Find where the given text appears and provide that cell's center as (X, Y) coordinate. 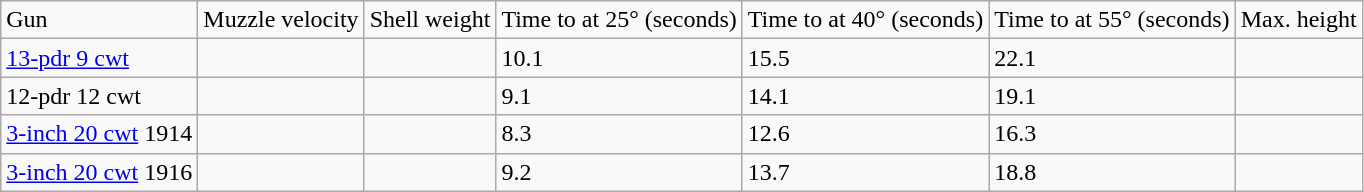
Time to at 25° (seconds) (619, 20)
19.1 (1112, 96)
16.3 (1112, 134)
22.1 (1112, 58)
Time to at 40° (seconds) (865, 20)
10.1 (619, 58)
Shell weight (430, 20)
9.1 (619, 96)
Time to at 55° (seconds) (1112, 20)
8.3 (619, 134)
3-inch 20 cwt 1916 (100, 172)
Muzzle velocity (281, 20)
14.1 (865, 96)
Max. height (1298, 20)
18.8 (1112, 172)
12.6 (865, 134)
13.7 (865, 172)
13-pdr 9 cwt (100, 58)
3-inch 20 cwt 1914 (100, 134)
12-pdr 12 cwt (100, 96)
15.5 (865, 58)
Gun (100, 20)
9.2 (619, 172)
